Find where the given text appears and provide that cell's center as [x, y] coordinate. 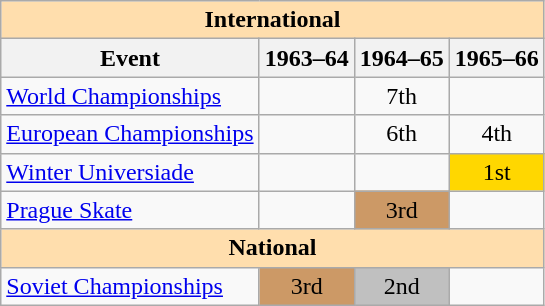
2nd [402, 286]
European Championships [130, 134]
Prague Skate [130, 210]
1st [496, 172]
Event [130, 58]
1963–64 [306, 58]
National [273, 248]
World Championships [130, 96]
7th [402, 96]
6th [402, 134]
1964–65 [402, 58]
Winter Universiade [130, 172]
1965–66 [496, 58]
4th [496, 134]
Soviet Championships [130, 286]
International [273, 20]
